Locate the cell with the specified text and output its [X, Y] center coordinate. 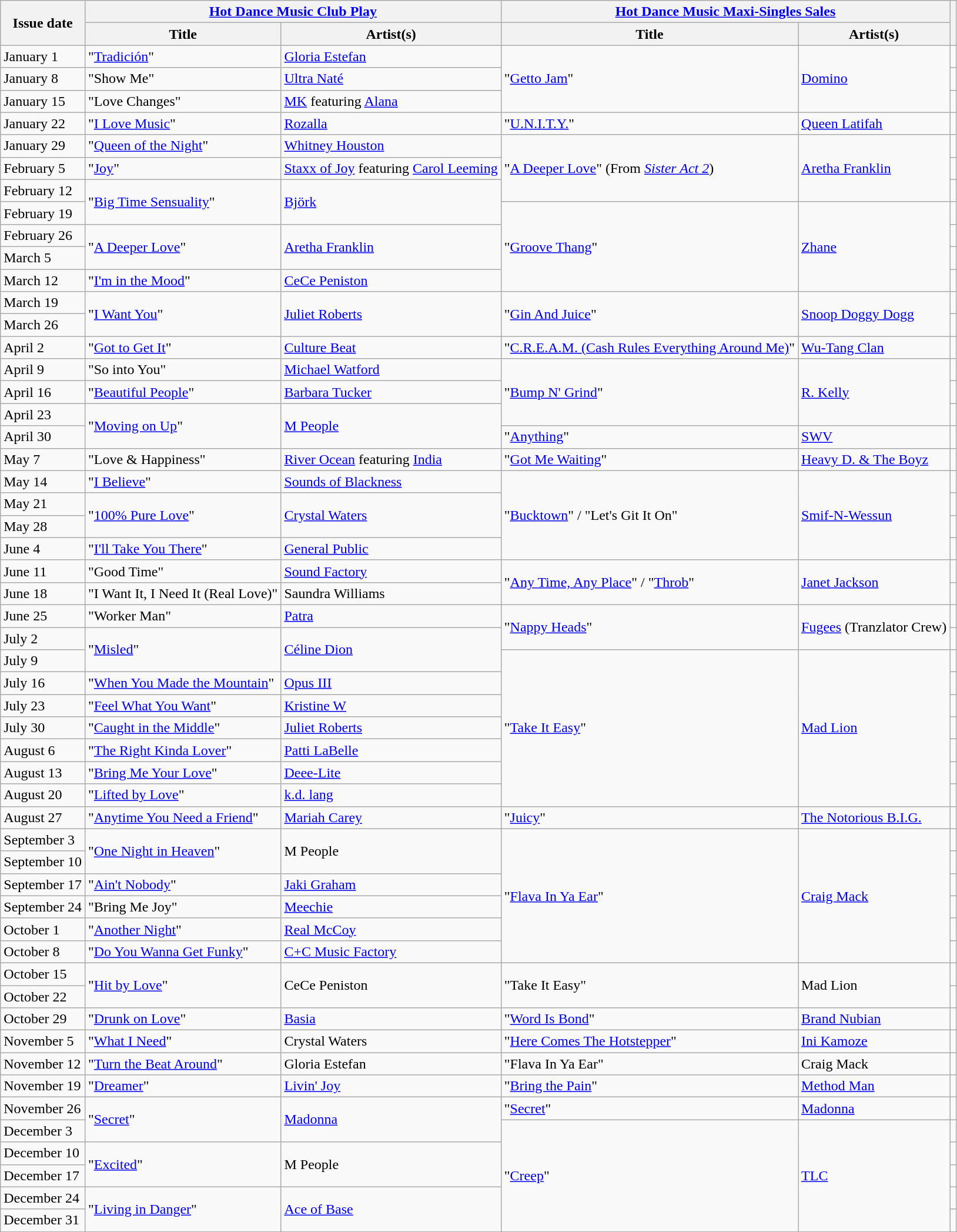
The Notorious B.I.G. [874, 817]
"Gin And Juice" [649, 314]
"Hit by Love" [182, 985]
"The Right Kinda Lover" [182, 750]
"Dreamer" [182, 1086]
"C.R.E.A.M. (Cash Rules Everything Around Me)" [649, 348]
Sound Factory [391, 571]
November 26 [43, 1109]
Björk [391, 202]
"Bucktown" / "Let's Git It On" [649, 515]
"Beautiful People" [182, 392]
January 22 [43, 123]
August 20 [43, 795]
"Misled" [182, 649]
February 12 [43, 191]
"Juicy" [649, 817]
Rozalla [391, 123]
Issue date [43, 23]
February 19 [43, 213]
River Ocean featuring India [391, 459]
June 25 [43, 616]
Wu-Tang Clan [874, 348]
SWV [874, 437]
"Ain't Nobody" [182, 884]
April 23 [43, 415]
"So into You" [182, 370]
"Getto Jam" [649, 79]
October 8 [43, 951]
Sounds of Blackness [391, 482]
January 29 [43, 146]
Whitney Houston [391, 146]
"Moving on Up" [182, 426]
"Lifted by Love" [182, 795]
"When You Made the Mountain" [182, 683]
"Nappy Heads" [649, 627]
"One Night in Heaven" [182, 851]
August 13 [43, 773]
TLC [874, 1176]
March 12 [43, 281]
"I'll Take You There" [182, 549]
"I'm in the Mood" [182, 281]
Opus III [391, 683]
"Got Me Waiting" [649, 459]
"Here Comes The Hotstepper" [649, 1041]
Saundra Williams [391, 593]
"A Deeper Love" [182, 246]
August 6 [43, 750]
Ace of Base [391, 1209]
December 10 [43, 1153]
Hot Dance Music Maxi-Singles Sales [725, 12]
"I Love Music" [182, 123]
March 19 [43, 303]
R. Kelly [874, 392]
Mariah Carey [391, 817]
"Big Time Sensuality" [182, 202]
Meechie [391, 907]
March 5 [43, 258]
March 26 [43, 325]
October 29 [43, 1019]
"Got to Get It" [182, 348]
February 5 [43, 168]
May 14 [43, 482]
July 9 [43, 661]
July 2 [43, 638]
Deee-Lite [391, 773]
Method Man [874, 1086]
"Bump N' Grind" [649, 392]
November 12 [43, 1064]
"Any Time, Any Place" / "Throb" [649, 582]
Janet Jackson [874, 582]
"What I Need" [182, 1041]
"100% Pure Love" [182, 515]
Staxx of Joy featuring Carol Leeming [391, 168]
May 21 [43, 504]
Real McCoy [391, 929]
October 22 [43, 997]
k.d. lang [391, 795]
"I Want You" [182, 314]
"Creep" [649, 1176]
"Love & Happiness" [182, 459]
September 3 [43, 840]
"Bring Me Your Love" [182, 773]
"Love Changes" [182, 101]
Queen Latifah [874, 123]
January 15 [43, 101]
"Turn the Beat Around" [182, 1064]
October 15 [43, 974]
Barbara Tucker [391, 392]
Livin' Joy [391, 1086]
"Another Night" [182, 929]
Snoop Doggy Dogg [874, 314]
Fugees (Tranzlator Crew) [874, 627]
Kristine W [391, 706]
July 16 [43, 683]
"Anything" [649, 437]
General Public [391, 549]
June 4 [43, 549]
February 26 [43, 235]
"U.N.I.T.Y." [649, 123]
November 19 [43, 1086]
"I Want It, I Need It (Real Love)" [182, 593]
October 1 [43, 929]
"Anytime You Need a Friend" [182, 817]
January 8 [43, 79]
Smif-N-Wessun [874, 515]
"Tradición" [182, 56]
"Queen of the Night" [182, 146]
September 17 [43, 884]
May 7 [43, 459]
Ultra Naté [391, 79]
"Excited" [182, 1164]
C+C Music Factory [391, 951]
"Good Time" [182, 571]
Jaki Graham [391, 884]
June 11 [43, 571]
"Joy" [182, 168]
Michael Watford [391, 370]
January 1 [43, 56]
Patra [391, 616]
"A Deeper Love" (From Sister Act 2) [649, 168]
Heavy D. & The Boyz [874, 459]
"Word Is Bond" [649, 1019]
Céline Dion [391, 649]
December 3 [43, 1131]
"Worker Man" [182, 616]
August 27 [43, 817]
"Feel What You Want" [182, 706]
"Groove Thang" [649, 246]
November 5 [43, 1041]
Ini Kamoze [874, 1041]
"Show Me" [182, 79]
May 28 [43, 526]
June 18 [43, 593]
"Bring Me Joy" [182, 907]
July 23 [43, 706]
July 30 [43, 728]
Culture Beat [391, 348]
MK featuring Alana [391, 101]
Basia [391, 1019]
Domino [874, 79]
December 24 [43, 1198]
April 16 [43, 392]
"Do You Wanna Get Funky" [182, 951]
December 17 [43, 1176]
December 31 [43, 1220]
"I Believe" [182, 482]
Brand Nubian [874, 1019]
April 2 [43, 348]
"Drunk on Love" [182, 1019]
Patti LaBelle [391, 750]
September 10 [43, 862]
September 24 [43, 907]
April 30 [43, 437]
Zhane [874, 246]
"Living in Danger" [182, 1209]
April 9 [43, 370]
Hot Dance Music Club Play [293, 12]
"Caught in the Middle" [182, 728]
"Bring the Pain" [649, 1086]
